Determine the (x, y) coordinate at the center of the cell enclosing the given text.  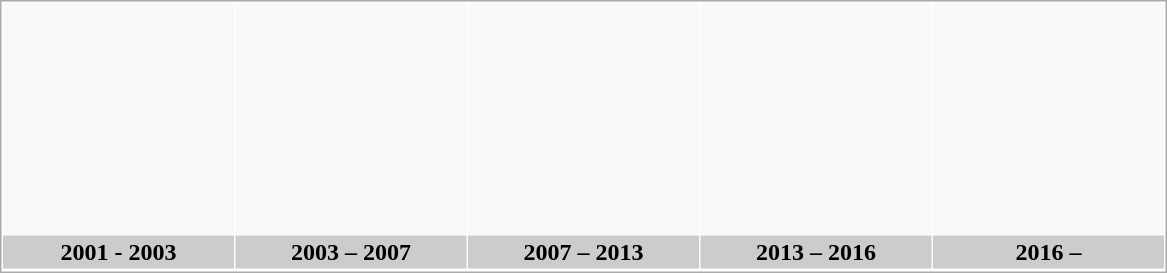
2001 - 2003 (118, 252)
2016 – (1048, 252)
2007 – 2013 (584, 252)
2013 – 2016 (816, 252)
2003 – 2007 (352, 252)
